Detect which cell encompasses the target text, then output its [x, y] center coordinate. 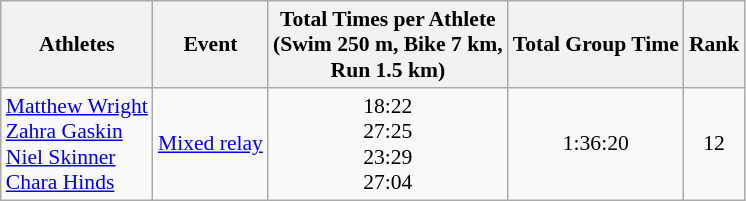
1:36:20 [596, 144]
12 [714, 144]
Total Group Time [596, 44]
Event [210, 44]
Mixed relay [210, 144]
18:2227:2523:2927:04 [388, 144]
Rank [714, 44]
Athletes [77, 44]
Total Times per Athlete (Swim 250 m, Bike 7 km, Run 1.5 km) [388, 44]
Matthew WrightZahra GaskinNiel SkinnerChara Hinds [77, 144]
